Provide the [X, Y] coordinate of the cell's center where the given text is located.  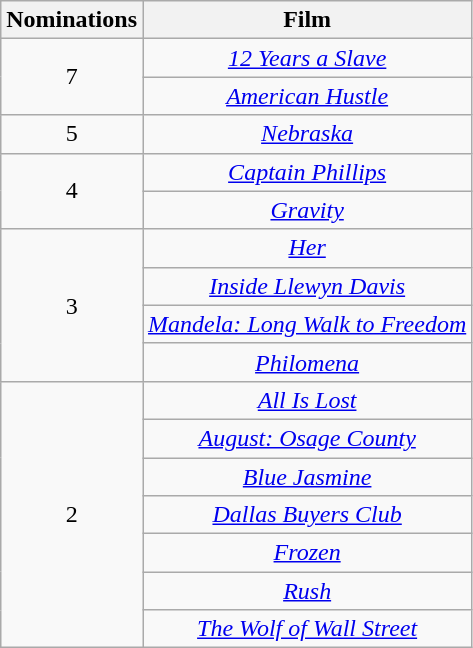
Dallas Buyers Club [306, 515]
Mandela: Long Walk to Freedom [306, 324]
Captain Phillips [306, 172]
Inside Llewyn Davis [306, 286]
2 [72, 514]
Nebraska [306, 134]
5 [72, 134]
3 [72, 305]
Frozen [306, 553]
4 [72, 191]
American Hustle [306, 96]
The Wolf of Wall Street [306, 629]
Blue Jasmine [306, 477]
7 [72, 77]
Film [306, 20]
Nominations [72, 20]
August: Osage County [306, 438]
Her [306, 248]
Rush [306, 591]
12 Years a Slave [306, 58]
All Is Lost [306, 400]
Philomena [306, 362]
Gravity [306, 210]
